Find where the given text appears and provide that cell's center as [x, y] coordinate. 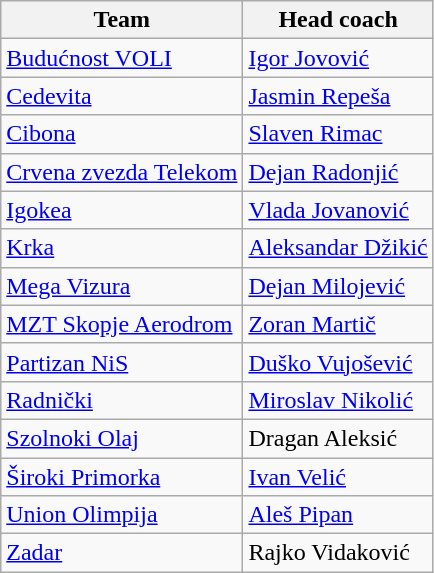
Igor Jovović [338, 58]
Cedevita [122, 96]
Dragan Aleksić [338, 438]
Duško Vujošević [338, 362]
Mega Vizura [122, 286]
Head coach [338, 20]
Aleksandar Džikić [338, 248]
Crvena zvezda Telekom [122, 172]
Partizan NiS [122, 362]
Jasmin Repeša [338, 96]
Slaven Rimac [338, 134]
Budućnost VOLI [122, 58]
Rajko Vidaković [338, 553]
Krka [122, 248]
Miroslav Nikolić [338, 400]
Szolnoki Olaj [122, 438]
MZT Skopje Aerodrom [122, 324]
Zoran Martič [338, 324]
Dejan Radonjić [338, 172]
Cibona [122, 134]
Team [122, 20]
Ivan Velić [338, 477]
Zadar [122, 553]
Union Olimpija [122, 515]
Aleš Pipan [338, 515]
Dejan Milojević [338, 286]
Vlada Jovanović [338, 210]
Igokea [122, 210]
Široki Primorka [122, 477]
Radnički [122, 400]
